Return (x, y) of the center of cell containing provided text 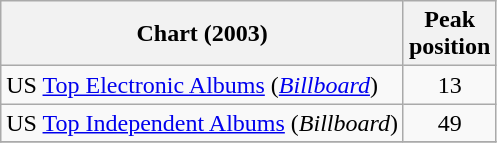
49 (449, 123)
Chart (2003) (202, 34)
13 (449, 85)
US Top Independent Albums (Billboard) (202, 123)
Peakposition (449, 34)
US Top Electronic Albums (Billboard) (202, 85)
